Return the [X, Y] coordinate for the center point of the cell that contains the specified text.  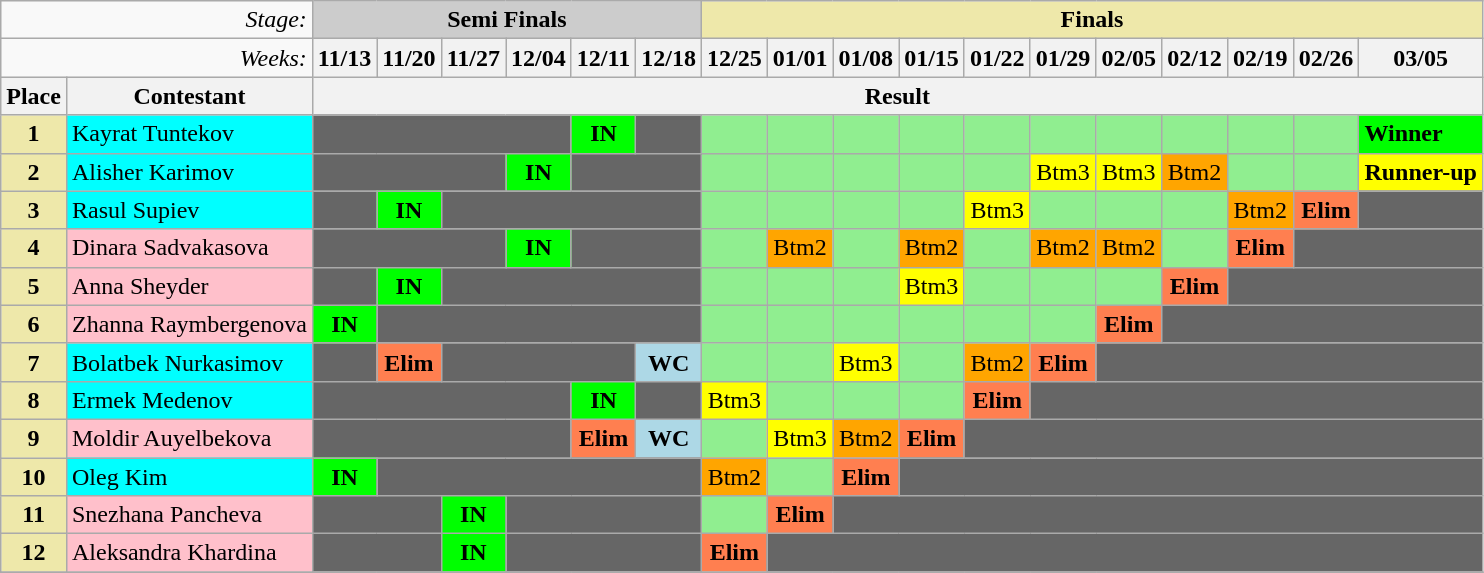
2 [34, 172]
02/12 [1195, 58]
Oleg Kim [189, 477]
5 [34, 286]
12 [34, 553]
11/20 [409, 58]
Result [897, 96]
11/13 [344, 58]
Alisher Karimov [189, 172]
01/15 [932, 58]
01/29 [1063, 58]
9 [34, 438]
Stage: [157, 20]
12/25 [734, 58]
Finals [1092, 20]
Contestant [189, 96]
Semi Finals [506, 20]
8 [34, 400]
11 [34, 515]
6 [34, 324]
12/04 [539, 58]
02/19 [1260, 58]
Dinara Sadvakasova [189, 248]
12/18 [669, 58]
Zhanna Raymbergenova [189, 324]
12/11 [603, 58]
Rasul Supiev [189, 210]
11/27 [473, 58]
02/26 [1326, 58]
01/22 [997, 58]
4 [34, 248]
Kayrat Tuntekov [189, 134]
7 [34, 362]
01/01 [800, 58]
02/05 [1129, 58]
Moldir Auyelbekova [189, 438]
01/08 [866, 58]
1 [34, 134]
Winner [1421, 134]
Bolatbek Nurkasimov [189, 362]
10 [34, 477]
Snezhana Pancheva [189, 515]
Place [34, 96]
Anna Sheyder [189, 286]
Aleksandra Khardina [189, 553]
03/05 [1421, 58]
3 [34, 210]
Runner-up [1421, 172]
Weeks: [157, 58]
Ermek Medenov [189, 400]
